Detect which cell encompasses the target text, then output its (x, y) center coordinate. 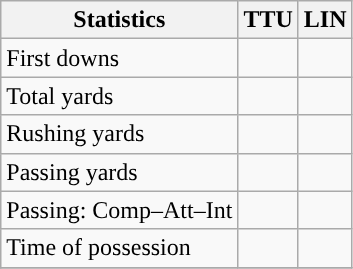
Rushing yards (120, 134)
Passing yards (120, 172)
LIN (325, 20)
TTU (268, 20)
Passing: Comp–Att–Int (120, 210)
Statistics (120, 20)
First downs (120, 58)
Total yards (120, 96)
Time of possession (120, 248)
